Capture the cell that displays the provided text and extract its (X, Y) central coordinate. 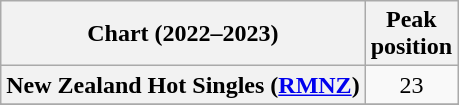
23 (411, 85)
New Zealand Hot Singles (RMNZ) (183, 85)
Chart (2022–2023) (183, 34)
Peakposition (411, 34)
